Output the [x, y] coordinate of the center of the cell containing the given text.  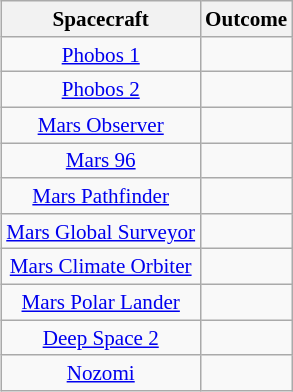
Mars 96 [100, 160]
Mars Observer [100, 124]
Spacecraft [100, 18]
Mars Polar Lander [100, 302]
Phobos 1 [100, 54]
Mars Climate Orbiter [100, 266]
Mars Global Surveyor [100, 230]
Nozomi [100, 372]
Outcome [246, 18]
Mars Pathfinder [100, 196]
Phobos 2 [100, 90]
Deep Space 2 [100, 338]
